For the text-containing cell, return its midpoint in (X, Y) coordinate format. 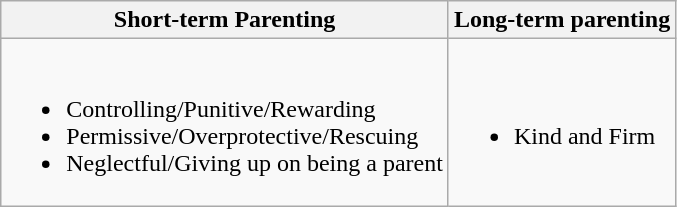
Controlling/Punitive/RewardingPermissive/Overprotective/RescuingNeglectful/Giving up on being a parent (225, 122)
Short-term Parenting (225, 20)
Kind and Firm (562, 122)
Long-term parenting (562, 20)
